Pinpoint the cell where the given text exists, returning its [X, Y] midpoint coordinate. 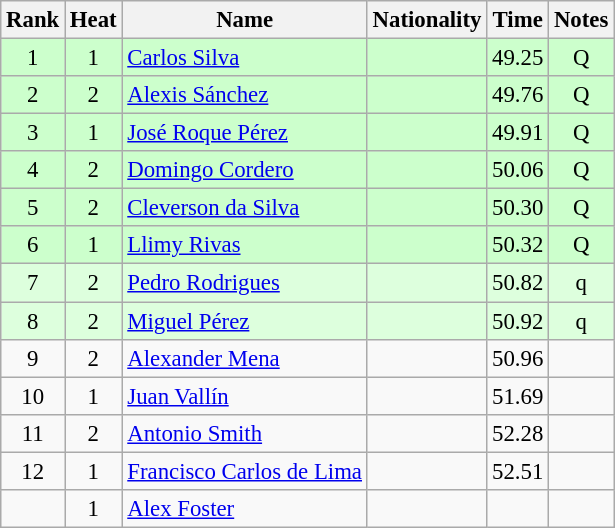
Rank [33, 20]
Domingo Cordero [244, 170]
Pedro Rodrigues [244, 283]
Time [518, 20]
Francisco Carlos de Lima [244, 471]
9 [33, 358]
51.69 [518, 396]
Carlos Silva [244, 58]
50.82 [518, 283]
50.30 [518, 208]
José Roque Pérez [244, 133]
Alex Foster [244, 509]
Juan Vallín [244, 396]
Name [244, 20]
5 [33, 208]
49.91 [518, 133]
Alexander Mena [244, 358]
Cleverson da Silva [244, 208]
Antonio Smith [244, 433]
Nationality [426, 20]
49.25 [518, 58]
11 [33, 433]
50.96 [518, 358]
8 [33, 321]
49.76 [518, 95]
10 [33, 396]
4 [33, 170]
Notes [582, 20]
50.06 [518, 170]
6 [33, 245]
Miguel Pérez [244, 321]
3 [33, 133]
52.28 [518, 433]
Heat [94, 20]
Alexis Sánchez [244, 95]
50.32 [518, 245]
7 [33, 283]
12 [33, 471]
52.51 [518, 471]
50.92 [518, 321]
Llimy Rivas [244, 245]
